Search for the cell housing the specified text and yield its [X, Y] center coordinate. 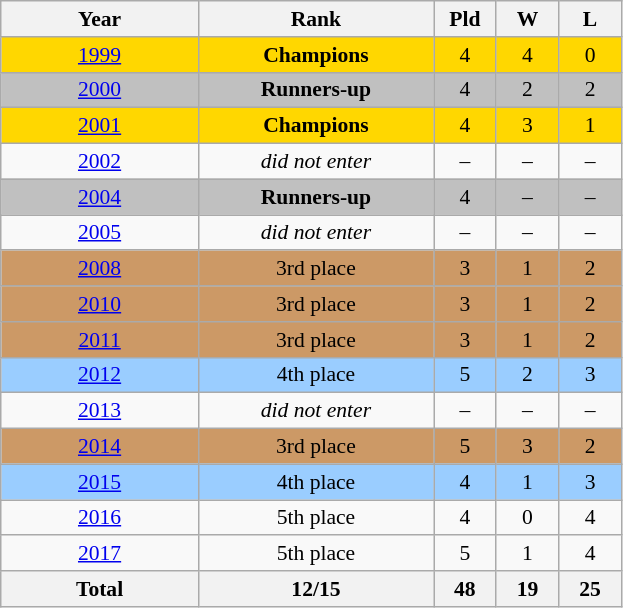
2011 [100, 340]
2001 [100, 126]
25 [590, 589]
2008 [100, 269]
2004 [100, 197]
2014 [100, 447]
2016 [100, 518]
12/15 [316, 589]
Total [100, 589]
2010 [100, 304]
1999 [100, 55]
Rank [316, 19]
48 [466, 589]
Year [100, 19]
2002 [100, 162]
L [590, 19]
2017 [100, 554]
2012 [100, 375]
2013 [100, 411]
19 [528, 589]
2015 [100, 482]
Pld [466, 19]
W [528, 19]
2000 [100, 90]
2005 [100, 233]
